Search for the cell housing the specified text and yield its [x, y] center coordinate. 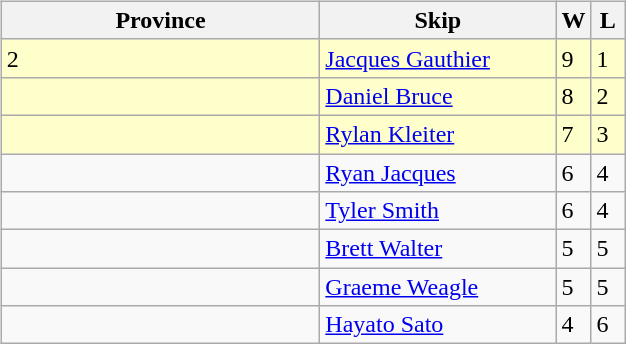
Tyler Smith [438, 211]
Rylan Kleiter [438, 134]
3 [608, 134]
L [608, 20]
Daniel Bruce [438, 96]
Ryan Jacques [438, 173]
Graeme Weagle [438, 287]
1 [608, 58]
8 [574, 96]
Jacques Gauthier [438, 58]
Province [160, 20]
Skip [438, 20]
Brett Walter [438, 249]
9 [574, 58]
W [574, 20]
Hayato Sato [438, 325]
7 [574, 134]
